Output the [X, Y] coordinate of the center of the cell containing the given text.  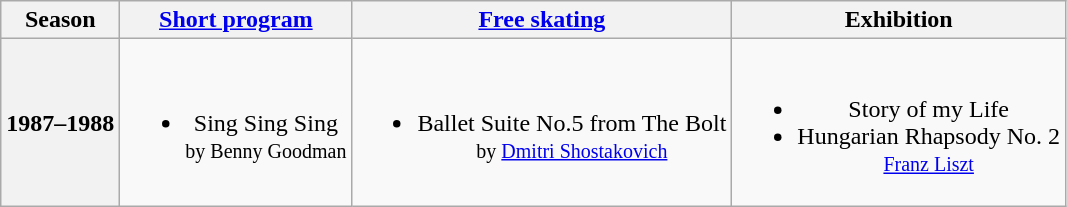
Story of my LifeHungarian Rhapsody No. 2 Franz Liszt [899, 122]
Sing Sing Sing by Benny Goodman [236, 122]
Short program [236, 20]
Free skating [542, 20]
Ballet Suite No.5 from The Bolt by Dmitri Shostakovich [542, 122]
Season [60, 20]
Exhibition [899, 20]
1987–1988 [60, 122]
